For the text-containing cell, return its midpoint in (x, y) coordinate format. 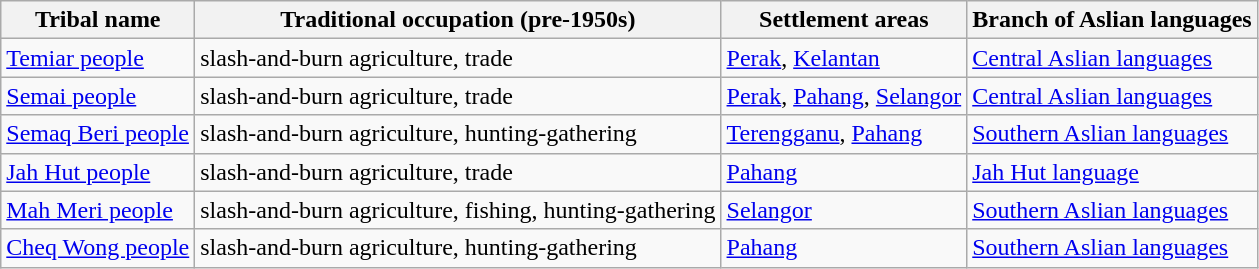
Cheq Wong people (98, 248)
Semaq Beri people (98, 134)
Jah Hut people (98, 172)
Jah Hut language (1112, 172)
Terengganu, Pahang (844, 134)
Branch of Aslian languages (1112, 20)
Temiar people (98, 58)
Selangor (844, 210)
Perak, Kelantan (844, 58)
Perak, Pahang, Selangor (844, 96)
Mah Meri people (98, 210)
Semai people (98, 96)
slash-and-burn agriculture, fishing, hunting-gathering (458, 210)
Traditional occupation (pre-1950s) (458, 20)
Settlement areas (844, 20)
Tribal name (98, 20)
